Pinpoint the cell where the given text exists, returning its [X, Y] midpoint coordinate. 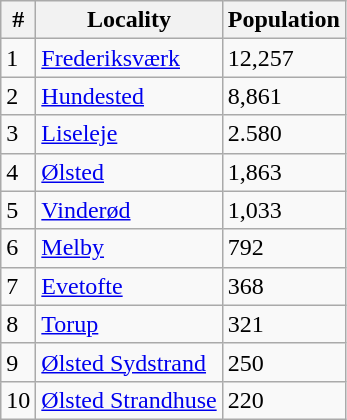
3 [18, 134]
368 [284, 286]
6 [18, 248]
792 [284, 248]
321 [284, 324]
2 [18, 96]
220 [284, 400]
1 [18, 58]
Evetofte [129, 286]
Ølsted Sydstrand [129, 362]
Melby [129, 248]
Liseleje [129, 134]
Population [284, 20]
250 [284, 362]
10 [18, 400]
5 [18, 210]
9 [18, 362]
Torup [129, 324]
Hundested [129, 96]
1,863 [284, 172]
8 [18, 324]
2.580 [284, 134]
12,257 [284, 58]
Vinderød [129, 210]
Ølsted [129, 172]
Ølsted Strandhuse [129, 400]
8,861 [284, 96]
Locality [129, 20]
7 [18, 286]
Frederiksværk [129, 58]
1,033 [284, 210]
# [18, 20]
4 [18, 172]
